Determine the [x, y] coordinate at the center of the cell enclosing the given text.  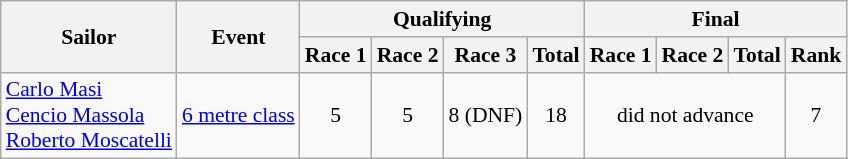
7 [816, 116]
did not advance [686, 116]
Sailor [89, 36]
Qualifying [442, 19]
Race 3 [485, 55]
Event [238, 36]
8 (DNF) [485, 116]
Rank [816, 55]
Carlo Masi Cencio Massola Roberto Moscatelli [89, 116]
6 metre class [238, 116]
Final [716, 19]
18 [556, 116]
